Search for the cell housing the specified text and yield its [X, Y] center coordinate. 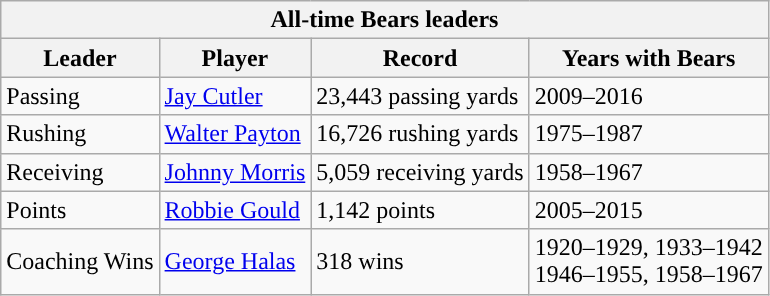
Coaching Wins [80, 262]
Jay Cutler [235, 96]
5,059 receiving yards [420, 172]
Robbie Gould [235, 210]
Years with Bears [648, 58]
Points [80, 210]
Walter Payton [235, 134]
Player [235, 58]
16,726 rushing yards [420, 134]
1975–1987 [648, 134]
1920–1929, 1933–19421946–1955, 1958–1967 [648, 262]
1,142 points [420, 210]
Receiving [80, 172]
Rushing [80, 134]
1958–1967 [648, 172]
2009–2016 [648, 96]
Johnny Morris [235, 172]
Passing [80, 96]
George Halas [235, 262]
Record [420, 58]
Leader [80, 58]
23,443 passing yards [420, 96]
318 wins [420, 262]
All-time Bears leaders [384, 20]
2005–2015 [648, 210]
